Locate the cell with the specified text and output its (X, Y) center coordinate. 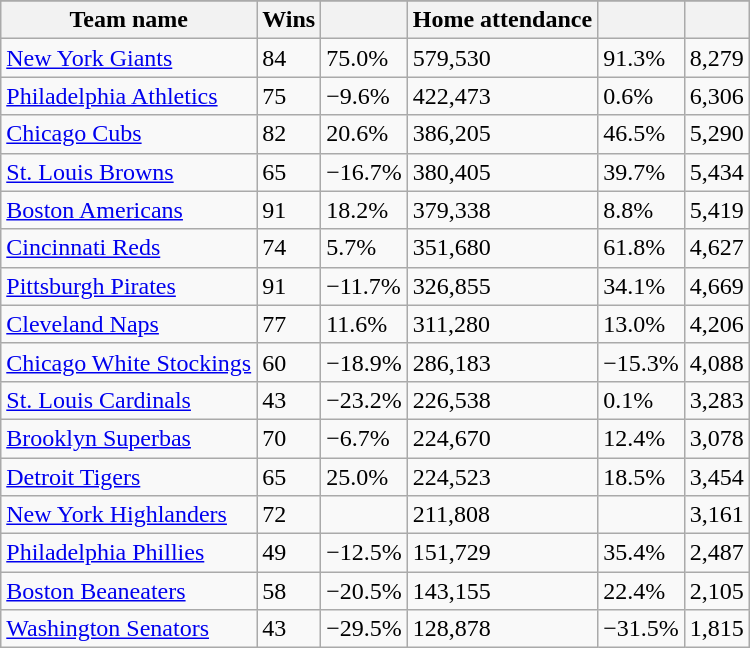
386,205 (502, 134)
311,280 (502, 324)
8,279 (716, 58)
0.6% (642, 96)
35.4% (642, 553)
5,434 (716, 172)
New York Giants (129, 58)
74 (289, 248)
St. Louis Cardinals (129, 400)
St. Louis Browns (129, 172)
380,405 (502, 172)
−16.7% (364, 172)
2,105 (716, 591)
13.0% (642, 324)
46.5% (642, 134)
143,155 (502, 591)
34.1% (642, 286)
Team name (129, 20)
22.4% (642, 591)
422,473 (502, 96)
224,670 (502, 438)
351,680 (502, 248)
Washington Senators (129, 629)
91.3% (642, 58)
60 (289, 362)
Pittsburgh Pirates (129, 286)
11.6% (364, 324)
−9.6% (364, 96)
0.1% (642, 400)
84 (289, 58)
75.0% (364, 58)
49 (289, 553)
1,815 (716, 629)
211,808 (502, 515)
Home attendance (502, 20)
5,419 (716, 210)
5,290 (716, 134)
3,161 (716, 515)
Boston Americans (129, 210)
Philadelphia Phillies (129, 553)
Chicago Cubs (129, 134)
5.7% (364, 248)
Chicago White Stockings (129, 362)
Cincinnati Reds (129, 248)
3,283 (716, 400)
224,523 (502, 477)
579,530 (502, 58)
Philadelphia Athletics (129, 96)
226,538 (502, 400)
New York Highlanders (129, 515)
77 (289, 324)
−11.7% (364, 286)
326,855 (502, 286)
Brooklyn Superbas (129, 438)
4,206 (716, 324)
−23.2% (364, 400)
128,878 (502, 629)
−6.7% (364, 438)
6,306 (716, 96)
20.6% (364, 134)
8.8% (642, 210)
151,729 (502, 553)
39.7% (642, 172)
Cleveland Naps (129, 324)
Detroit Tigers (129, 477)
4,627 (716, 248)
Boston Beaneaters (129, 591)
58 (289, 591)
12.4% (642, 438)
4,669 (716, 286)
4,088 (716, 362)
−18.9% (364, 362)
18.2% (364, 210)
Wins (289, 20)
−20.5% (364, 591)
286,183 (502, 362)
−31.5% (642, 629)
−12.5% (364, 553)
25.0% (364, 477)
70 (289, 438)
72 (289, 515)
−29.5% (364, 629)
18.5% (642, 477)
61.8% (642, 248)
−15.3% (642, 362)
82 (289, 134)
3,454 (716, 477)
75 (289, 96)
3,078 (716, 438)
2,487 (716, 553)
379,338 (502, 210)
